Return [X, Y] of the center of cell containing provided text 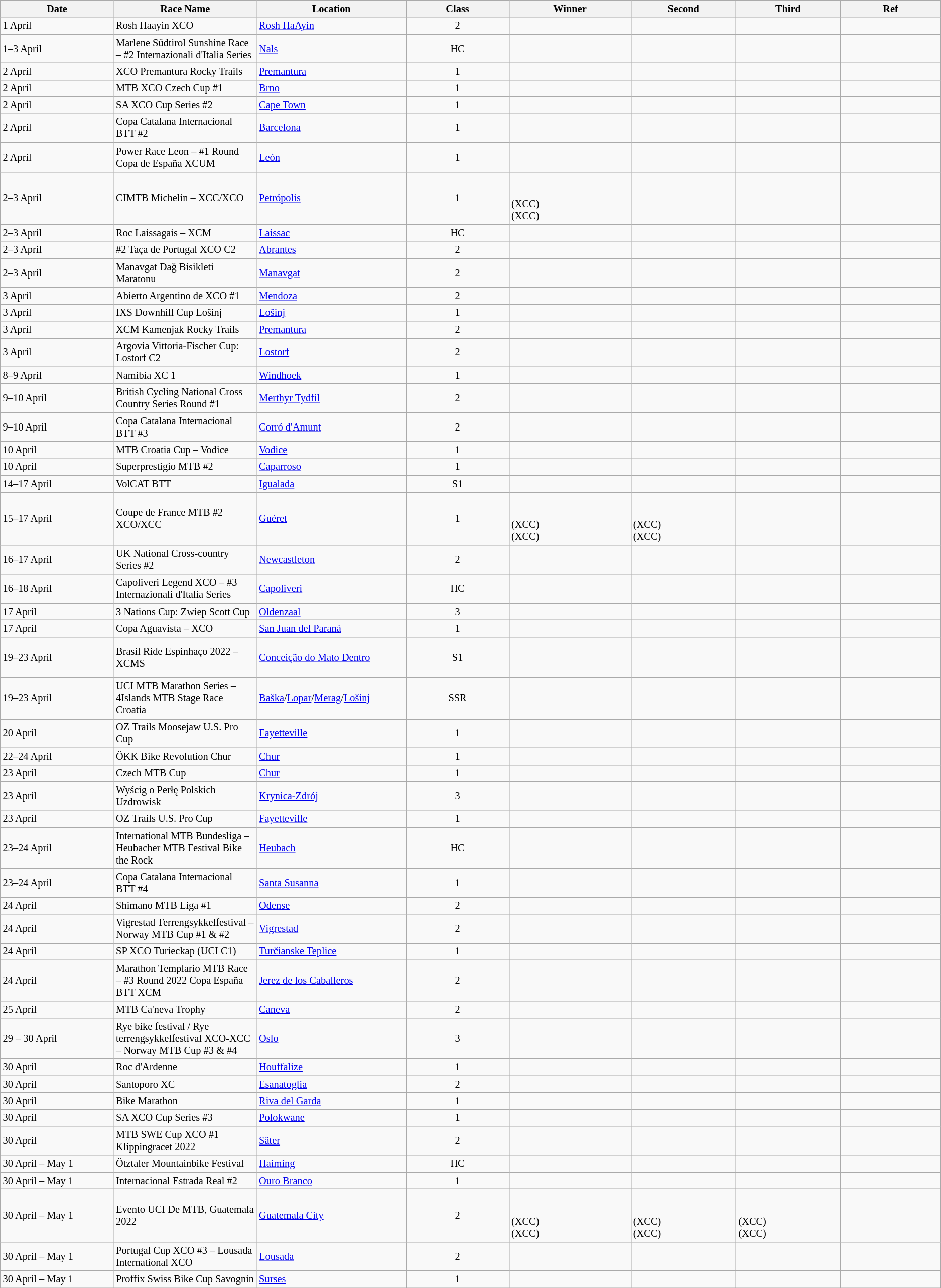
UCI MTB Marathon Series – 4Islands MTB Stage Race Croatia [185, 698]
Polokwane [331, 1118]
1–3 April [57, 49]
XCO Premantura Rocky Trails [185, 71]
Capoliveri Legend XCO – #3 Internazionali d'Italia Series [185, 589]
Capoliveri [331, 589]
Rye bike festival / Rye terrengsykkelfestival XCO-XCC – Norway MTB Cup #3 & #4 [185, 1038]
Portugal Cup XCO #3 – Lousada International XCO [185, 1256]
Vigrestad Terrengsykkelfestival – Norway MTB Cup #1 & #2 [185, 929]
MTB Ca'neva Trophy [185, 1010]
SP XCO Turieckap (UCI C1) [185, 951]
Igualada [331, 484]
Caparroso [331, 467]
Power Race Leon – #1 Round Copa de España XCUM [185, 157]
8–9 April [57, 375]
Roc Laissagais – XCM [185, 233]
Superprestigio MTB #2 [185, 467]
Ref [890, 9]
Evento UCI De MTB, Guatemala 2022 [185, 1216]
ÖKK Bike Revolution Chur [185, 756]
Petrópolis [331, 198]
Proffix Swiss Bike Cup Savognin [185, 1279]
Lousada [331, 1256]
Rosh HaAyin [331, 26]
Wyścig o Perłę Polskich Uzdrowisk [185, 796]
Namibia XC 1 [185, 375]
Date [57, 9]
Conceição do Mato Dentro [331, 657]
Surses [331, 1279]
25 April [57, 1010]
Windhoek [331, 375]
Turčianske Teplice [331, 951]
Lošinj [331, 313]
Copa Aguavista – XCO [185, 628]
Coupe de France MTB #2 XCO/XCC [185, 519]
Marlene Südtirol Sunshine Race – #2 Internazionali d'Italia Series [185, 49]
16–17 April [57, 559]
1 April [57, 26]
Vigrestad [331, 929]
15–17 April [57, 519]
Cape Town [331, 105]
Krynica-Zdrój [331, 796]
Merthyr Tydfil [331, 398]
San Juan del Paraná [331, 628]
International MTB Bundesliga – Heubacher MTB Festival Bike the Rock [185, 848]
Class [458, 9]
CIMTB Michelin – XCC/XCO [185, 198]
Shimano MTB Liga #1 [185, 906]
Santa Susanna [331, 883]
IXS Downhill Cup Lošinj [185, 313]
14–17 April [57, 484]
SA XCO Cup Series #2 [185, 105]
Location [331, 9]
Jerez de los Caballeros [331, 980]
Winner [570, 9]
Manavgat Dağ Bisikleti Maratonu [185, 273]
Nals [331, 49]
Abierto Argentino de XCO #1 [185, 296]
Baška/Lopar/Merag/Lošinj [331, 698]
Haiming [331, 1164]
Third [788, 9]
Abrantes [331, 250]
Internacional Estrada Real #2 [185, 1181]
Second [684, 9]
MTB XCO Czech Cup #1 [185, 88]
Oldenzaal [331, 612]
3 Nations Cup: Zwiep Scott Cup [185, 612]
Corró d'Amunt [331, 427]
Ouro Branco [331, 1181]
Ötztaler Mountainbike Festival [185, 1164]
Säter [331, 1141]
#2 Taça de Portugal XCO C2 [185, 250]
Manavgat [331, 273]
MTB SWE Cup XCO #1 Klippingracet 2022 [185, 1141]
29 – 30 April [57, 1038]
Copa Catalana Internacional BTT #4 [185, 883]
British Cycling National Cross Country Series Round #1 [185, 398]
Lostorf [331, 352]
Heubach [331, 848]
SSR [458, 698]
Copa Catalana Internacional BTT #2 [185, 128]
Bike Marathon [185, 1101]
22–24 April [57, 756]
Vodice [331, 450]
SA XCO Cup Series #3 [185, 1118]
Houffalize [331, 1067]
XCM Kamenjak Rocky Trails [185, 330]
León [331, 157]
Barcelona [331, 128]
Copa Catalana Internacional BTT #3 [185, 427]
Oslo [331, 1038]
Esanatoglia [331, 1084]
Guatemala City [331, 1216]
Laissac [331, 233]
Brno [331, 88]
Brasil Ride Espinhaço 2022 – XCMS [185, 657]
Santoporo XC [185, 1084]
Race Name [185, 9]
UK National Cross-country Series #2 [185, 559]
Mendoza [331, 296]
OZ Trails U.S. Pro Cup [185, 819]
Argovia Vittoria-Fischer Cup: Lostorf C2 [185, 352]
Newcastleton [331, 559]
Riva del Garda [331, 1101]
Guéret [331, 519]
Czech MTB Cup [185, 773]
Roc d'Ardenne [185, 1067]
MTB Croatia Cup – Vodice [185, 450]
16–18 April [57, 589]
Caneva [331, 1010]
OZ Trails Moosejaw U.S. Pro Cup [185, 733]
Marathon Templario MTB Race – #3 Round 2022 Copa España BTT XCM [185, 980]
Rosh Haayin XCO [185, 26]
Odense [331, 906]
20 April [57, 733]
VolCAT BTT [185, 484]
